Return [x, y] of the center of cell containing provided text 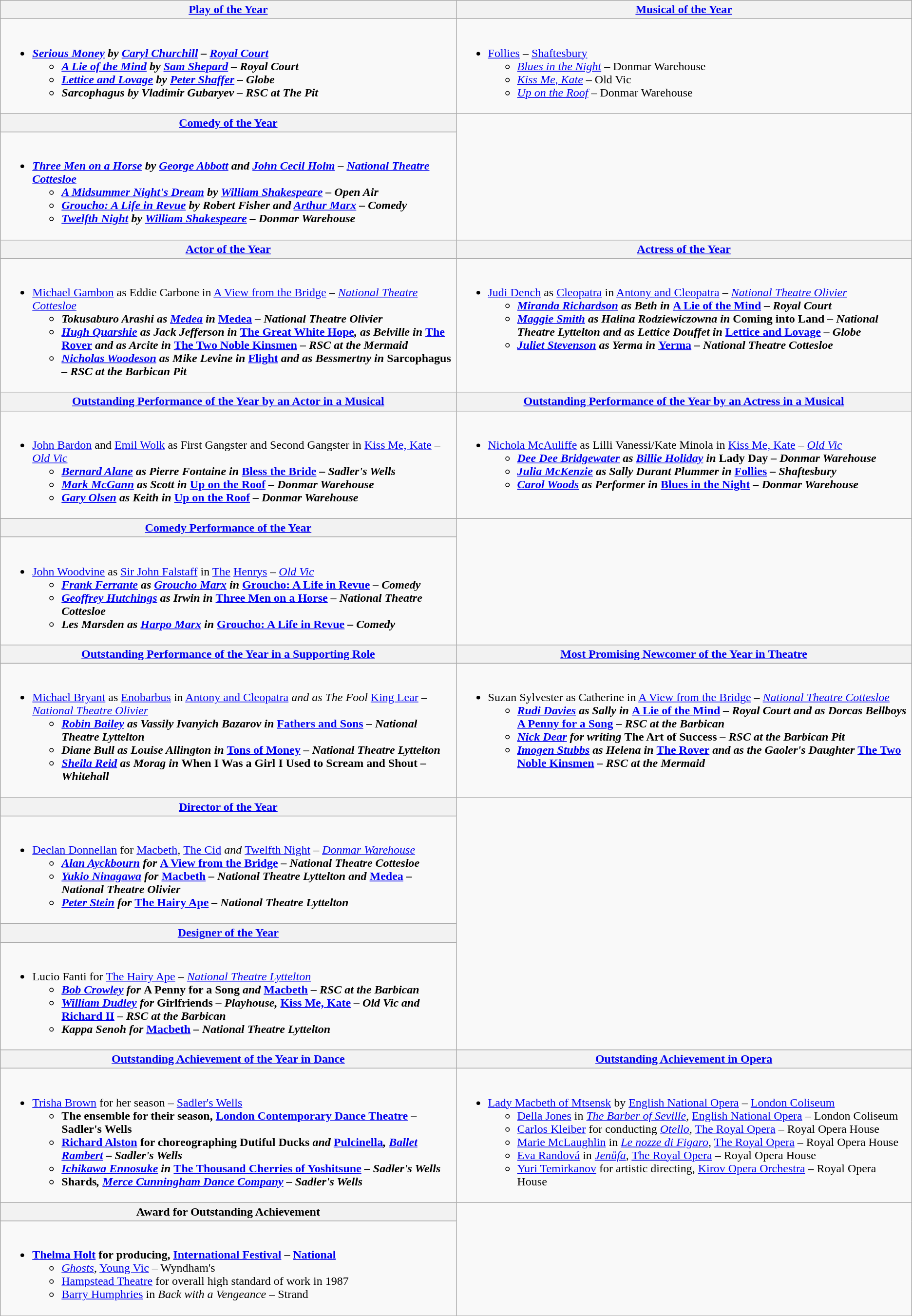
Comedy Performance of the Year [228, 528]
Outstanding Achievement of the Year in Dance [228, 1059]
Outstanding Performance of the Year by an Actor in a Musical [228, 401]
Follies – ShaftesburyBlues in the Night – Donmar WarehouseKiss Me, Kate – Old VicUp on the Roof – Donmar Warehouse [684, 66]
Actor of the Year [228, 249]
Award for Outstanding Achievement [228, 1212]
Outstanding Achievement in Opera [684, 1059]
Director of the Year [228, 806]
Actress of the Year [684, 249]
Outstanding Performance of the Year in a Supporting Role [228, 654]
Outstanding Performance of the Year by an Actress in a Musical [684, 401]
Most Promising Newcomer of the Year in Theatre [684, 654]
Comedy of the Year [228, 123]
Designer of the Year [228, 933]
Musical of the Year [684, 10]
Play of the Year [228, 10]
